Capture the cell that displays the provided text and extract its [X, Y] central coordinate. 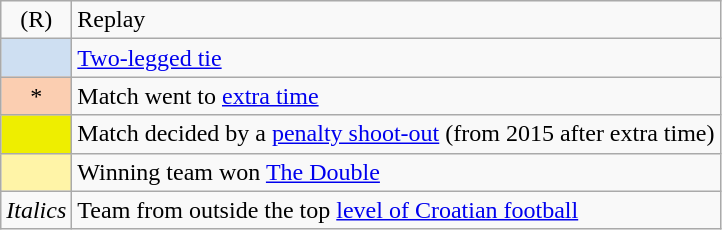
Match went to extra time [396, 96]
Team from outside the top level of Croatian football [396, 210]
Replay [396, 20]
* [36, 96]
Match decided by a penalty shoot-out (from 2015 after extra time) [396, 134]
Winning team won The Double [396, 172]
(R) [36, 20]
Two-legged tie [396, 58]
Italics [36, 210]
